Find where the given text appears and provide that cell's center as (X, Y) coordinate. 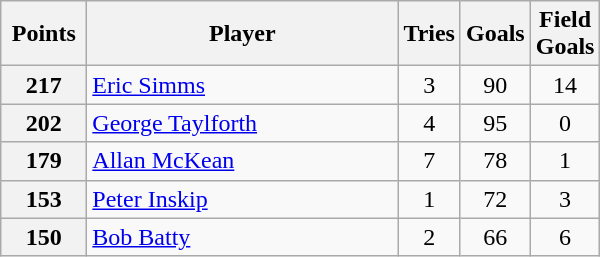
Bob Batty (242, 237)
Field Goals (565, 34)
66 (495, 237)
Peter Inskip (242, 199)
95 (495, 123)
202 (44, 123)
90 (495, 85)
Tries (430, 34)
217 (44, 85)
78 (495, 161)
179 (44, 161)
153 (44, 199)
Allan McKean (242, 161)
150 (44, 237)
6 (565, 237)
7 (430, 161)
14 (565, 85)
Eric Simms (242, 85)
4 (430, 123)
Points (44, 34)
0 (565, 123)
Goals (495, 34)
2 (430, 237)
George Taylforth (242, 123)
Player (242, 34)
72 (495, 199)
